Determine the (x, y) coordinate at the center of the cell enclosing the given text.  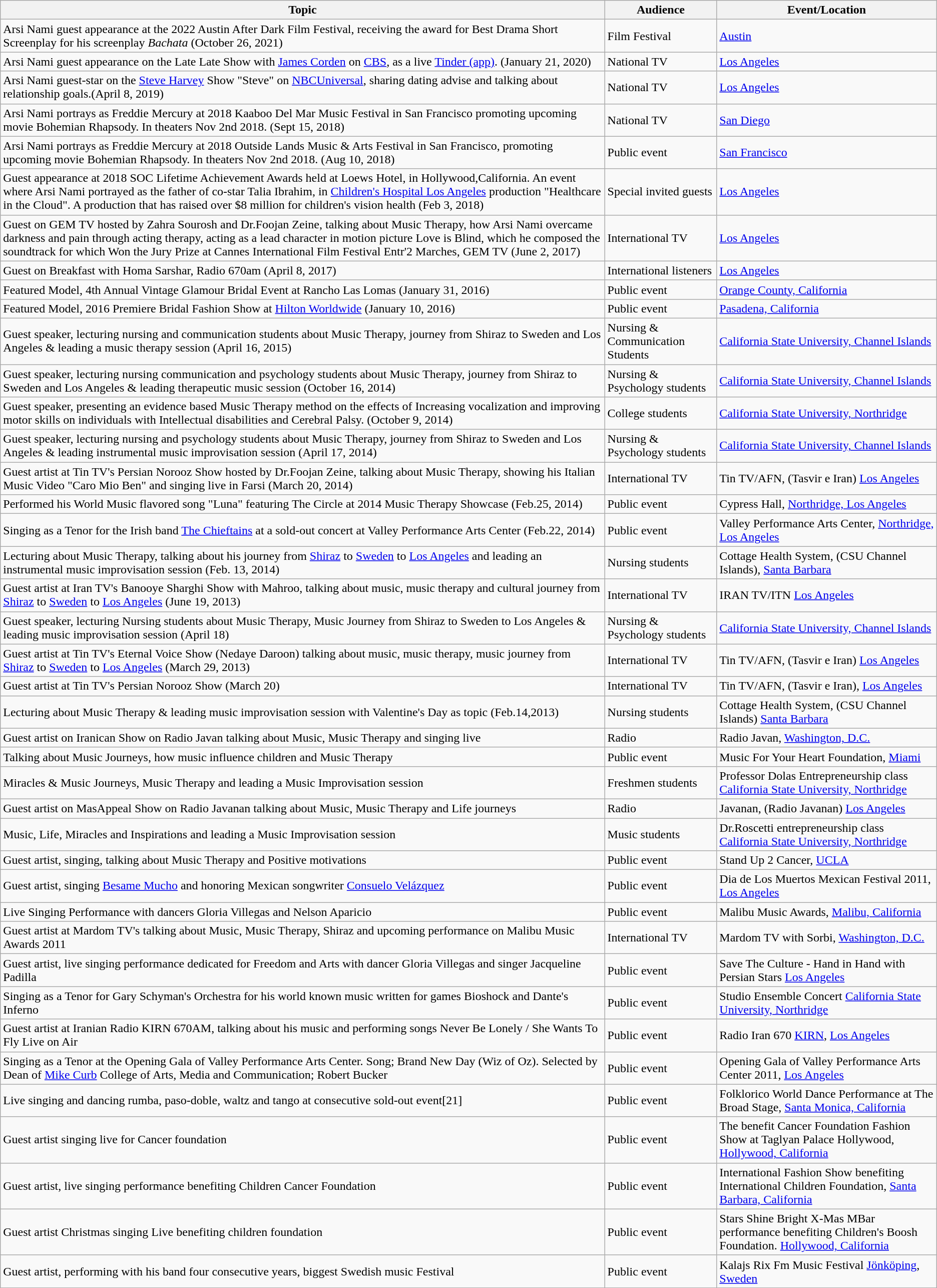
IRAN TV/ITN Los Angeles (827, 595)
Talking about Music Journeys, how music influence children and Music Therapy (302, 757)
Austin (827, 36)
Save The Culture - Hand in Hand with Persian Stars Los Angeles (827, 971)
Cottage Health System, (CSU Channel Islands) Santa Barbara (827, 712)
Professor Dolas Entrepreneurship class California State University, Northridge (827, 782)
Kalajs Rix Fm Music Festival Jönköping, Sweden (827, 1271)
Guest artist at Mardom TV's talking about Music, Music Therapy, Shiraz and upcoming performance on Malibu Music Awards 2011 (302, 937)
Radio Javan, Washington, D.C. (827, 738)
Tin TV/AFN, (Tasvir e Iran), Los Angeles (827, 686)
Singing as a Tenor for the Irish band The Chieftains at a sold-out concert at Valley Performance Arts Center (Feb.22, 2014) (302, 530)
Music, Life, Miracles and Inspirations and leading a Music Improvisation session (302, 834)
Guest artist on MasAppeal Show on Radio Javanan talking about Music, Music Therapy and Life journeys (302, 808)
Guest artist singing live for Cancer foundation (302, 1140)
Cypress Hall, Northridge, Los Angeles (827, 504)
Guest artist on Iranican Show on Radio Javan talking about Music, Music Therapy and singing live (302, 738)
Arsi Nami guest appearance on the Late Late Show with James Corden on CBS, as a live Tinder (app). (January 21, 2020) (302, 62)
Guest artist, live singing performance dedicated for Freedom and Arts with dancer Gloria Villegas and singer Jacqueline Padilla (302, 971)
Stars Shine Bright X-Mas MBar performance benefiting Children's Boosh Foundation. Hollywood, California (827, 1232)
International Fashion Show benefiting International Children Foundation, Santa Barbara, California (827, 1186)
Singing as a Tenor for Gary Schyman's Orchestra for his world known music written for games Bioshock and Dante's Inferno (302, 1003)
Orange County, California (827, 289)
The benefit Cancer Foundation Fashion Show at Taglyan Palace Hollywood, Hollywood, California (827, 1140)
Featured Model, 2016 Premiere Bridal Fashion Show at Hilton Worldwide (January 10, 2016) (302, 308)
Cottage Health System, (CSU Channel Islands), Santa Barbara (827, 563)
Malibu Music Awards, Malibu, California (827, 912)
Guest artist, singing Besame Mucho and honoring Mexican songwriter Consuelo Velázquez (302, 886)
Nursing & Communication Students (661, 341)
Live Singing Performance with dancers Gloria Villegas and Nelson Aparicio (302, 912)
Music students (661, 834)
Folklorico World Dance Performance at The Broad Stage, Santa Monica, California (827, 1101)
Performed his World Music flavored song "Luna" featuring The Circle at 2014 Music Therapy Showcase (Feb.25, 2014) (302, 504)
Event/Location (827, 10)
Guest artist, performing with his band four consecutive years, biggest Swedish music Festival (302, 1271)
Lecturing about Music Therapy & leading music improvisation session with Valentine's Day as topic (Feb.14,2013) (302, 712)
Mardom TV with Sorbi, Washington, D.C. (827, 937)
Guest artist Christmas singing Live benefiting children foundation (302, 1232)
California State University, Northridge (827, 414)
Film Festival (661, 36)
San Diego (827, 120)
Music For Your Heart Foundation, Miami (827, 757)
San Francisco (827, 152)
Javanan, (Radio Javanan) Los Angeles (827, 808)
Live singing and dancing rumba, paso-doble, waltz and tango at consecutive sold-out event[21] (302, 1101)
Guest artist, singing, talking about Music Therapy and Positive motivations (302, 860)
Guest on Breakfast with Homa Sarshar, Radio 670am (April 8, 2017) (302, 270)
Studio Ensemble Concert California State University, Northridge (827, 1003)
Valley Performance Arts Center, Northridge, Los Angeles (827, 530)
Dia de Los Muertos Mexican Festival 2011, Los Angeles (827, 886)
Opening Gala of Valley Performance Arts Center 2011, Los Angeles (827, 1068)
Audience (661, 10)
Special invited guests (661, 192)
Stand Up 2 Cancer, UCLA (827, 860)
Pasadena, California (827, 308)
Arsi Nami guest-star on the Steve Harvey Show "Steve" on NBCUniversal, sharing dating advise and talking about relationship goals.(April 8, 2019) (302, 87)
Featured Model, 4th Annual Vintage Glamour Bridal Event at Rancho Las Lomas (January 31, 2016) (302, 289)
Radio Iran 670 KIRN, Los Angeles (827, 1036)
Miracles & Music Journeys, Music Therapy and leading a Music Improvisation session (302, 782)
Guest artist at Iranian Radio KIRN 670AM, talking about his music and performing songs Never Be Lonely / She Wants To Fly Live on Air (302, 1036)
International listeners (661, 270)
Guest artist at Tin TV's Persian Norooz Show (March 20) (302, 686)
Freshmen students (661, 782)
Dr.Roscetti entrepreneurship class California State University, Northridge (827, 834)
Guest artist, live singing performance benefiting Children Cancer Foundation (302, 1186)
College students (661, 414)
Topic (302, 10)
